Return the (X, Y) coordinate for the center point of the cell that contains the specified text.  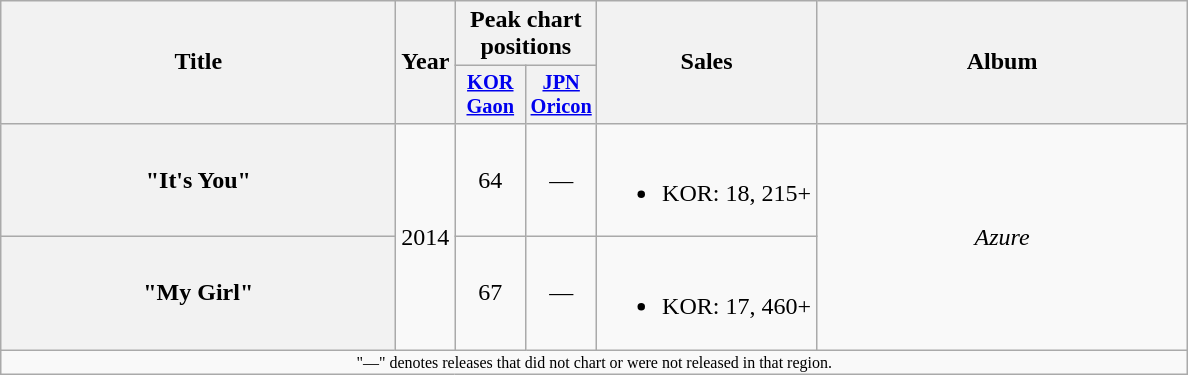
Title (198, 62)
KOR: 17, 460+ (707, 294)
Azure (1002, 236)
"—" denotes releases that did not chart or were not released in that region. (594, 362)
Sales (707, 62)
KORGaon (490, 95)
67 (490, 294)
2014 (426, 236)
Peak chart positions (526, 34)
Album (1002, 62)
"My Girl" (198, 294)
"It's You" (198, 180)
64 (490, 180)
JPNOricon (562, 95)
Year (426, 62)
KOR: 18, 215+ (707, 180)
